Locate the cell with the specified text and output its [x, y] center coordinate. 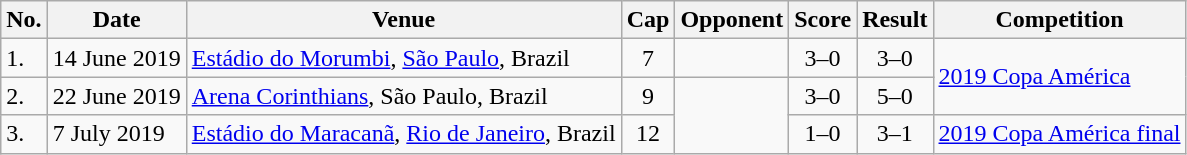
9 [648, 96]
22 June 2019 [116, 96]
1. [24, 58]
2019 Copa América [1060, 77]
Opponent [732, 20]
7 [648, 58]
Venue [404, 20]
2019 Copa América final [1060, 134]
5–0 [895, 96]
Score [823, 20]
Cap [648, 20]
Date [116, 20]
3. [24, 134]
Estádio do Morumbi, São Paulo, Brazil [404, 58]
Competition [1060, 20]
Arena Corinthians, São Paulo, Brazil [404, 96]
No. [24, 20]
12 [648, 134]
14 June 2019 [116, 58]
2. [24, 96]
3–1 [895, 134]
7 July 2019 [116, 134]
Estádio do Maracanã, Rio de Janeiro, Brazil [404, 134]
Result [895, 20]
1–0 [823, 134]
